Determine the (x, y) coordinate at the center of the cell enclosing the given text.  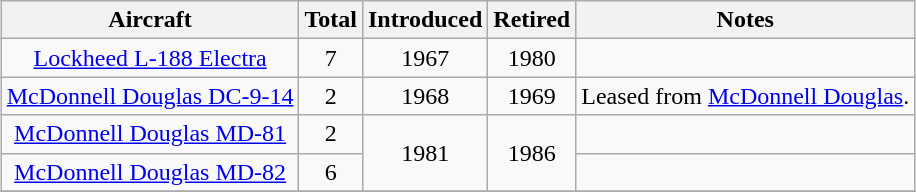
McDonnell Douglas MD-81 (150, 134)
Lockheed L-188 Electra (150, 58)
Aircraft (150, 20)
Leased from McDonnell Douglas. (746, 96)
Notes (746, 20)
Retired (532, 20)
1980 (532, 58)
1968 (424, 96)
7 (331, 58)
1986 (532, 153)
6 (331, 172)
1981 (424, 153)
Total (331, 20)
1967 (424, 58)
McDonnell Douglas MD-82 (150, 172)
1969 (532, 96)
Introduced (424, 20)
McDonnell Douglas DC-9-14 (150, 96)
